From the cell containing the given text, extract its center point as (x, y) coordinate. 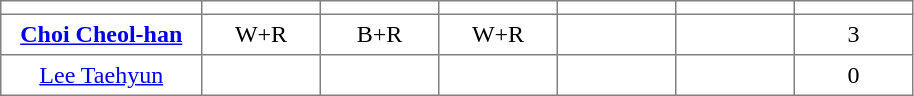
3 (853, 34)
Choi Cheol-han (102, 34)
B+R (379, 34)
0 (853, 75)
Lee Taehyun (102, 75)
